Extract the [X, Y] coordinate from the center of the cell holding the provided text.  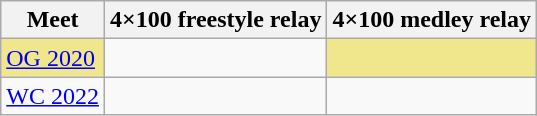
OG 2020 [53, 58]
WC 2022 [53, 96]
4×100 freestyle relay [215, 20]
4×100 medley relay [432, 20]
Meet [53, 20]
